From the cell containing the given text, extract its center point as [x, y] coordinate. 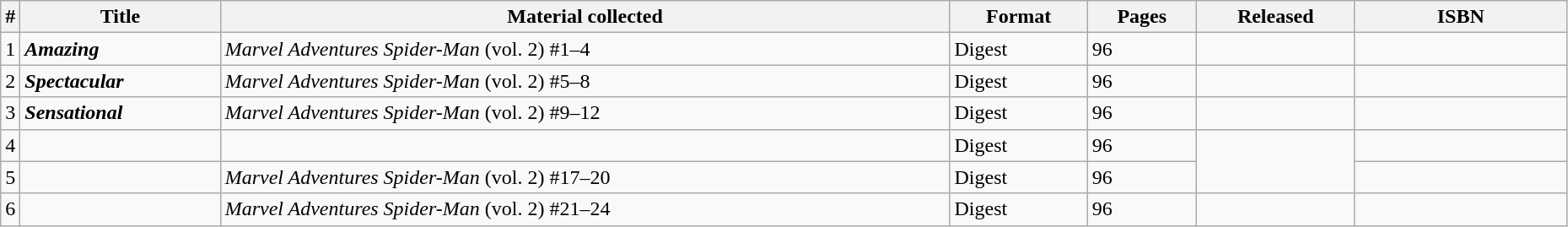
Material collected [585, 17]
Title [120, 17]
# [10, 17]
Marvel Adventures Spider-Man (vol. 2) #5–8 [585, 81]
3 [10, 113]
1 [10, 49]
Amazing [120, 49]
ISBN [1461, 17]
Sensational [120, 113]
Marvel Adventures Spider-Man (vol. 2) #9–12 [585, 113]
2 [10, 81]
Released [1275, 17]
Spectacular [120, 81]
Format [1019, 17]
5 [10, 177]
6 [10, 209]
Marvel Adventures Spider-Man (vol. 2) #21–24 [585, 209]
Marvel Adventures Spider-Man (vol. 2) #17–20 [585, 177]
4 [10, 145]
Pages [1142, 17]
Marvel Adventures Spider-Man (vol. 2) #1–4 [585, 49]
